Capture the cell that displays the provided text and extract its [X, Y] central coordinate. 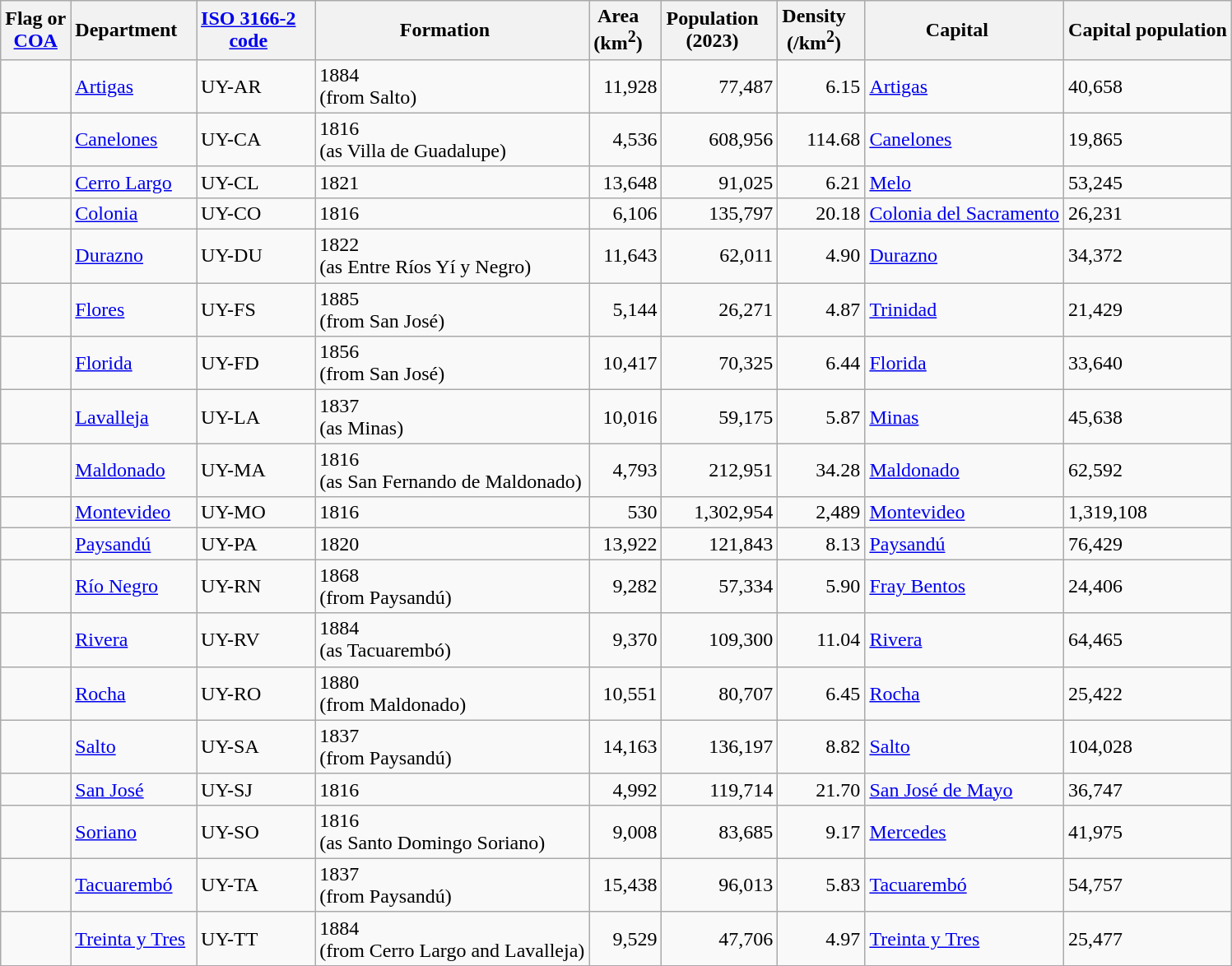
Colonia del Sacramento [965, 213]
34,372 [1148, 257]
10,016 [625, 416]
608,956 [719, 140]
1837(as Minas) [453, 416]
104,028 [1148, 747]
Density(/km2) [821, 30]
121,843 [719, 544]
96,013 [719, 885]
6,106 [625, 213]
83,685 [719, 831]
San José de Mayo [965, 789]
6.15 [821, 86]
1821 [453, 182]
136,197 [719, 747]
10,417 [625, 364]
4.87 [821, 309]
77,487 [719, 86]
11,643 [625, 257]
4,536 [625, 140]
91,025 [719, 182]
57,334 [719, 586]
1868(from Paysandú) [453, 586]
Colonia [133, 213]
ISO 3166-2code [256, 30]
70,325 [719, 364]
25,477 [1148, 938]
San José [133, 789]
Mercedes [965, 831]
UY-DU [256, 257]
109,300 [719, 640]
26,231 [1148, 213]
1,319,108 [1148, 513]
24,406 [1148, 586]
Trinidad [965, 309]
21.70 [821, 789]
Melo [965, 182]
Formation [453, 30]
1884(from Salto) [453, 86]
21,429 [1148, 309]
1816(as Santo Domingo Soriano) [453, 831]
41,975 [1148, 831]
Flag orCOA [36, 30]
6.21 [821, 182]
13,922 [625, 544]
9.17 [821, 831]
54,757 [1148, 885]
1884(from Cerro Largo and Lavalleja) [453, 938]
UY-AR [256, 86]
19,865 [1148, 140]
1820 [453, 544]
8.82 [821, 747]
Department [133, 30]
UY-SJ [256, 789]
6.45 [821, 693]
4,992 [625, 789]
5.87 [821, 416]
26,271 [719, 309]
1884(as Tacuarembó) [453, 640]
Capital population [1148, 30]
1816(as San Fernando de Maldonado) [453, 471]
62,592 [1148, 471]
UY-CO [256, 213]
64,465 [1148, 640]
UY-SO [256, 831]
5,144 [625, 309]
45,638 [1148, 416]
59,175 [719, 416]
10,551 [625, 693]
Cerro Largo [133, 182]
36,747 [1148, 789]
33,640 [1148, 364]
4.97 [821, 938]
Lavalleja [133, 416]
62,011 [719, 257]
1816(as Villa de Guadalupe) [453, 140]
UY-MA [256, 471]
Fray Bentos [965, 586]
53,245 [1148, 182]
40,658 [1148, 86]
25,422 [1148, 693]
5.83 [821, 885]
UY-TA [256, 885]
15,438 [625, 885]
9,282 [625, 586]
530 [625, 513]
UY-SA [256, 747]
UY-RN [256, 586]
4.90 [821, 257]
Minas [965, 416]
UY-MO [256, 513]
1,302,954 [719, 513]
9,008 [625, 831]
Flores [133, 309]
135,797 [719, 213]
UY-PA [256, 544]
9,370 [625, 640]
UY-CA [256, 140]
Soriano [133, 831]
5.90 [821, 586]
2,489 [821, 513]
47,706 [719, 938]
UY-FS [256, 309]
1880(from Maldonado) [453, 693]
114.68 [821, 140]
34.28 [821, 471]
11,928 [625, 86]
UY-FD [256, 364]
UY-CL [256, 182]
20.18 [821, 213]
Population(2023) [719, 30]
119,714 [719, 789]
13,648 [625, 182]
80,707 [719, 693]
8.13 [821, 544]
UY-TT [256, 938]
Río Negro [133, 586]
1856(from San José) [453, 364]
Area(km2) [625, 30]
UY-RV [256, 640]
11.04 [821, 640]
Capital [965, 30]
1885(from San José) [453, 309]
4,793 [625, 471]
212,951 [719, 471]
14,163 [625, 747]
UY-LA [256, 416]
UY-RO [256, 693]
9,529 [625, 938]
1822(as Entre Ríos Yí y Negro) [453, 257]
76,429 [1148, 544]
6.44 [821, 364]
